Provide the [x, y] coordinate of the cell's center where the given text is located.  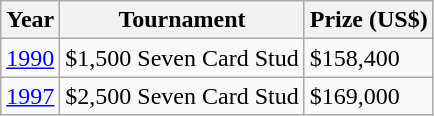
$2,500 Seven Card Stud [182, 96]
$158,400 [368, 58]
1990 [30, 58]
Prize (US$) [368, 20]
Year [30, 20]
Tournament [182, 20]
1997 [30, 96]
$1,500 Seven Card Stud [182, 58]
$169,000 [368, 96]
